Provide the (x, y) coordinate of the cell's center where the given text is located.  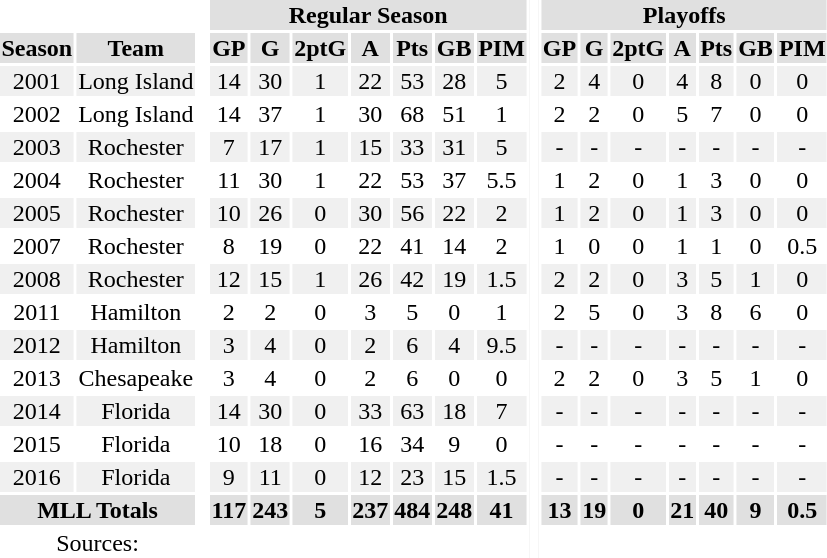
2012 (37, 345)
2008 (37, 279)
2016 (37, 477)
Sources: (98, 543)
31 (454, 147)
68 (412, 114)
248 (454, 510)
13 (559, 510)
237 (370, 510)
51 (454, 114)
17 (270, 147)
63 (412, 411)
40 (716, 510)
56 (412, 213)
Regular Season (368, 15)
2013 (37, 378)
21 (682, 510)
2001 (37, 81)
23 (412, 477)
2007 (37, 246)
MLL Totals (98, 510)
2005 (37, 213)
2014 (37, 411)
2011 (37, 312)
117 (229, 510)
2004 (37, 180)
2002 (37, 114)
42 (412, 279)
Playoffs (684, 15)
Chesapeake (136, 378)
243 (270, 510)
Season (37, 48)
5.5 (502, 180)
34 (412, 444)
2003 (37, 147)
28 (454, 81)
9.5 (502, 345)
2015 (37, 444)
484 (412, 510)
16 (370, 444)
Team (136, 48)
